Detect which cell encompasses the target text, then output its (X, Y) center coordinate. 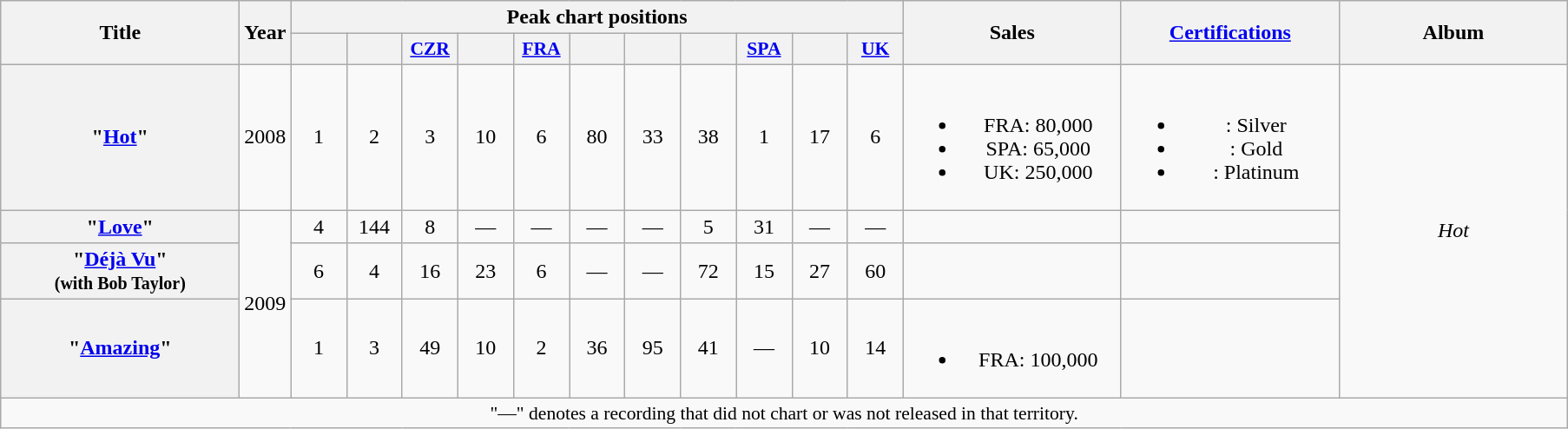
"Love" (120, 227)
"Amazing" (120, 349)
Year (266, 33)
60 (875, 271)
FRA (541, 49)
2009 (266, 304)
31 (764, 227)
Album (1453, 33)
Hot (1453, 231)
15 (764, 271)
36 (597, 349)
17 (820, 137)
33 (653, 137)
38 (708, 137)
95 (653, 349)
41 (708, 349)
"Déjà Vu"(with Bob Taylor) (120, 271)
CZR (430, 49)
"—" denotes a recording that did not chart or was not released in that territory. (785, 413)
16 (430, 271)
144 (374, 227)
8 (430, 227)
UK (875, 49)
23 (485, 271)
27 (820, 271)
FRA: 100,000 (1012, 349)
Title (120, 33)
72 (708, 271)
5 (708, 227)
49 (430, 349)
Sales (1012, 33)
: Silver: Gold: Platinum (1229, 137)
14 (875, 349)
SPA (764, 49)
2008 (266, 137)
"Hot" (120, 137)
80 (597, 137)
FRA: 80,000SPA: 65,000UK: 250,000 (1012, 137)
Certifications (1229, 33)
Peak chart positions (597, 17)
